Locate the cell with the specified text and output its (x, y) center coordinate. 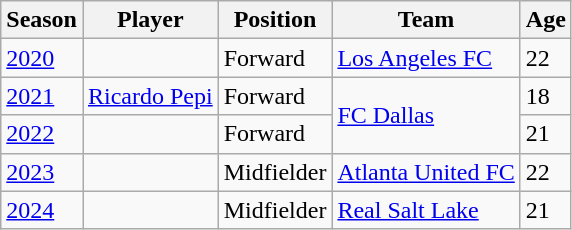
FC Dallas (426, 115)
2023 (42, 172)
2021 (42, 96)
2022 (42, 134)
Season (42, 20)
Real Salt Lake (426, 210)
18 (546, 96)
Age (546, 20)
Player (150, 20)
2020 (42, 58)
Position (275, 20)
Atlanta United FC (426, 172)
2024 (42, 210)
Los Angeles FC (426, 58)
Team (426, 20)
Ricardo Pepi (150, 96)
